Scan for the cell matching the given text and deliver its (X, Y) coordinate at center. 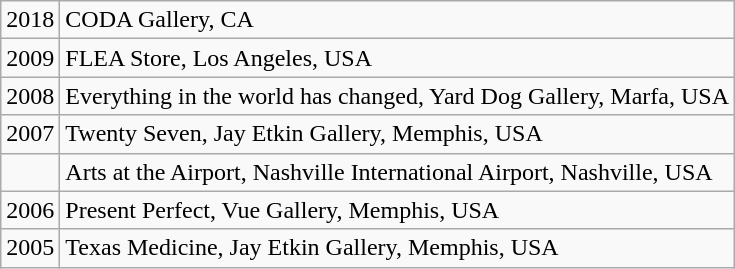
2009 (30, 58)
Everything in the world has changed, Yard Dog Gallery, Marfa, USA (398, 96)
FLEA Store, Los Angeles, USA (398, 58)
2018 (30, 20)
2007 (30, 134)
Twenty Seven, Jay Etkin Gallery, Memphis, USA (398, 134)
CODA Gallery, CA (398, 20)
Arts at the Airport, Nashville International Airport, Nashville, USA (398, 172)
2006 (30, 210)
Present Perfect, Vue Gallery, Memphis, USA (398, 210)
Texas Medicine, Jay Etkin Gallery, Memphis, USA (398, 248)
2005 (30, 248)
2008 (30, 96)
